Detect which cell encompasses the target text, then output its (X, Y) center coordinate. 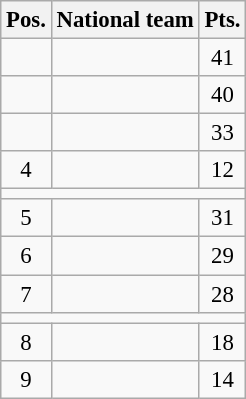
4 (26, 170)
33 (222, 133)
12 (222, 170)
41 (222, 58)
18 (222, 342)
40 (222, 95)
National team (125, 20)
28 (222, 294)
6 (26, 256)
5 (26, 219)
29 (222, 256)
9 (26, 379)
31 (222, 219)
Pts. (222, 20)
8 (26, 342)
14 (222, 379)
7 (26, 294)
Pos. (26, 20)
